Return (x, y) of the center of cell containing provided text 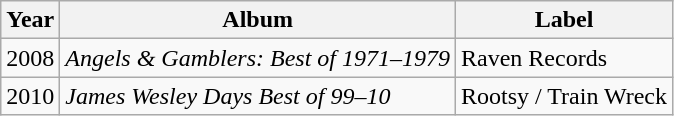
James Wesley Days Best of 99–10 (258, 96)
2008 (30, 58)
Label (564, 20)
Year (30, 20)
Album (258, 20)
Angels & Gamblers: Best of 1971–1979 (258, 58)
Raven Records (564, 58)
Rootsy / Train Wreck (564, 96)
2010 (30, 96)
